Find where the given text appears and provide that cell's center as [X, Y] coordinate. 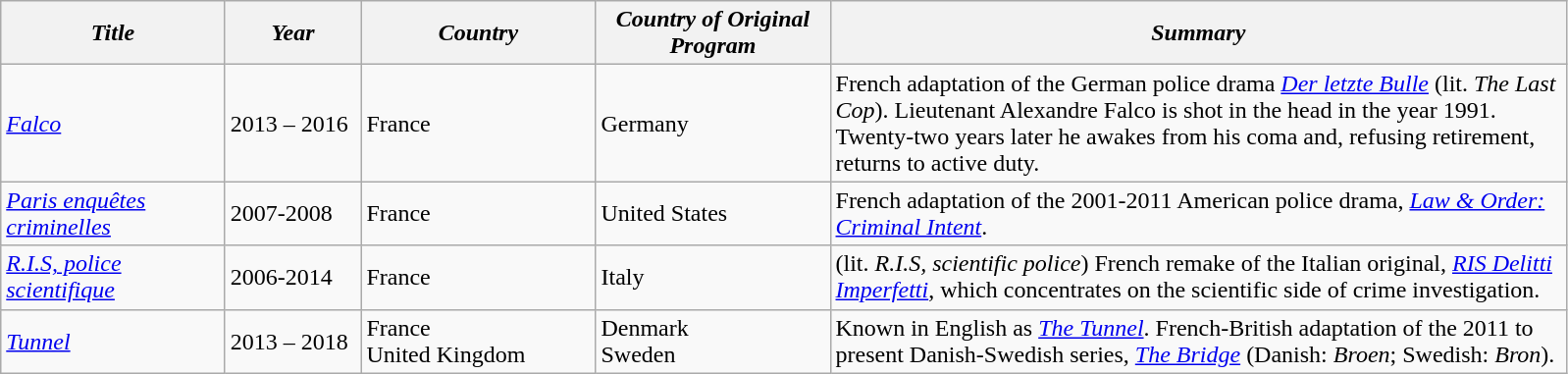
Paris enquêtes criminelles [114, 214]
French adaptation of the 2001-2011 American police drama, Law & Order: Criminal Intent. [1199, 214]
2013 – 2018 [292, 342]
Summary [1199, 33]
Country [479, 33]
Germany [712, 124]
Falco [114, 124]
2006-2014 [292, 277]
2013 – 2016 [292, 124]
FranceUnited Kingdom [479, 342]
Title [114, 33]
DenmarkSweden [712, 342]
R.I.S, police scientifique [114, 277]
Known in English as The Tunnel. French-British adaptation of the 2011 to present Danish-Swedish series, The Bridge (Danish: Broen; Swedish: Bron). [1199, 342]
United States [712, 214]
Tunnel [114, 342]
2007-2008 [292, 214]
Italy [712, 277]
Year [292, 33]
Country of Original Program [712, 33]
